Pinpoint the cell where the given text exists, returning its (X, Y) midpoint coordinate. 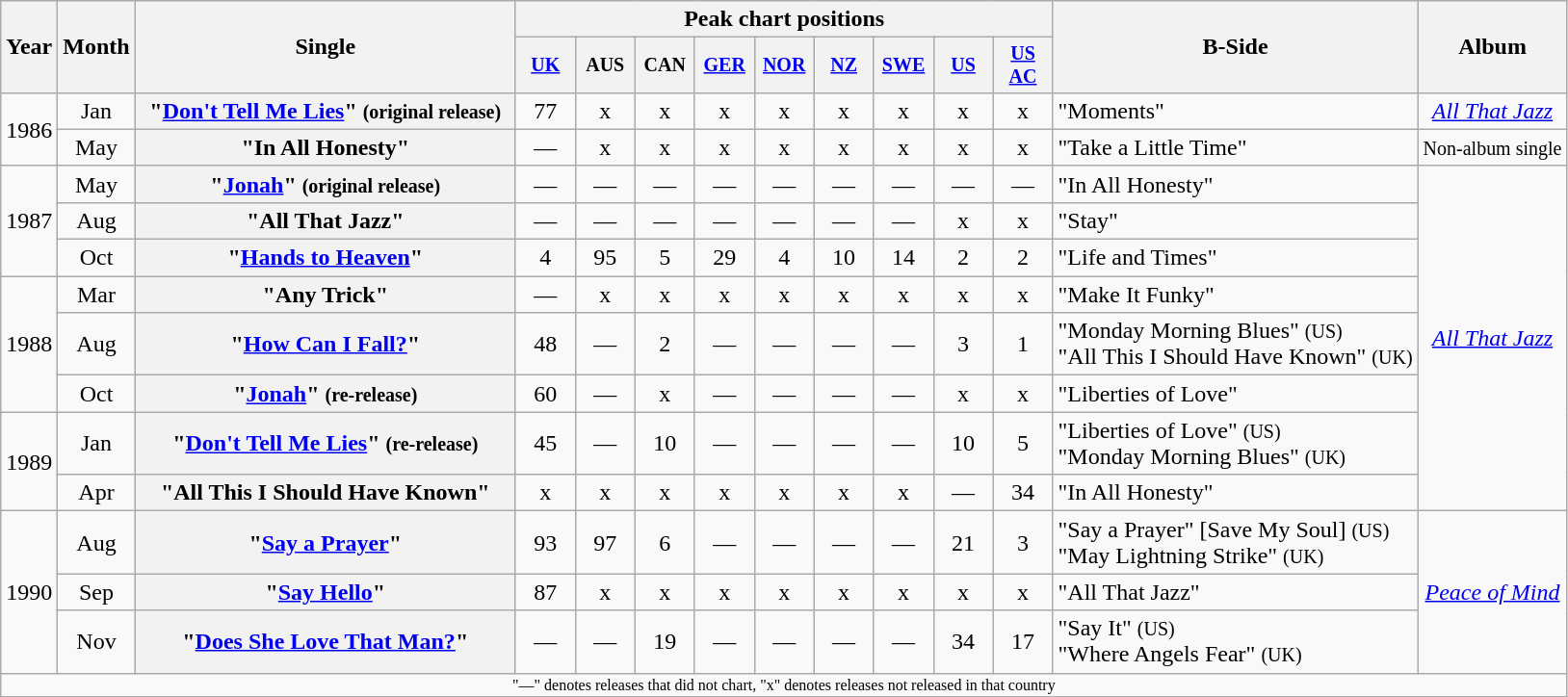
77 (545, 111)
17 (1023, 641)
Year (29, 47)
19 (665, 641)
"Say Hello" (326, 592)
AUS (605, 65)
Non-album single (1493, 147)
Mar (96, 295)
NOR (784, 65)
"Jonah" (re-release) (326, 394)
NZ (844, 65)
45 (545, 443)
"Stay" (1235, 220)
"Moments" (1235, 111)
"Take a Little Time" (1235, 147)
Single (326, 47)
"All This I Should Have Known" (326, 493)
Album (1493, 47)
Apr (96, 493)
"Say It" (US)"Where Angels Fear" (UK) (1235, 641)
CAN (665, 65)
"Don't Tell Me Lies" (original release) (326, 111)
"Say a Prayer" (326, 543)
1987 (29, 220)
Peace of Mind (1493, 592)
"Make It Funky" (1235, 295)
USAC (1023, 65)
Month (96, 47)
95 (605, 258)
"Does She Love That Man?" (326, 641)
GER (724, 65)
US (963, 65)
14 (903, 258)
87 (545, 592)
B-Side (1235, 47)
Sep (96, 592)
Peak chart positions (784, 19)
"Don't Tell Me Lies" (re-release) (326, 443)
"Hands to Heaven" (326, 258)
6 (665, 543)
48 (545, 345)
1 (1023, 345)
60 (545, 394)
"—" denotes releases that did not chart, "x" denotes releases not released in that country (784, 684)
"Life and Times" (1235, 258)
"Liberties of Love" (US)"Monday Morning Blues" (UK) (1235, 443)
1986 (29, 129)
21 (963, 543)
1988 (29, 345)
"Say a Prayer" [Save My Soul] (US)"May Lightning Strike" (UK) (1235, 543)
"Jonah" (original release) (326, 184)
SWE (903, 65)
93 (545, 543)
1989 (29, 462)
29 (724, 258)
UK (545, 65)
"How Can I Fall?" (326, 345)
"Monday Morning Blues" (US)"All This I Should Have Known" (UK) (1235, 345)
"Any Trick" (326, 295)
Nov (96, 641)
1990 (29, 592)
"Liberties of Love" (1235, 394)
97 (605, 543)
